Determine the (X, Y) coordinate at the center of the cell enclosing the given text.  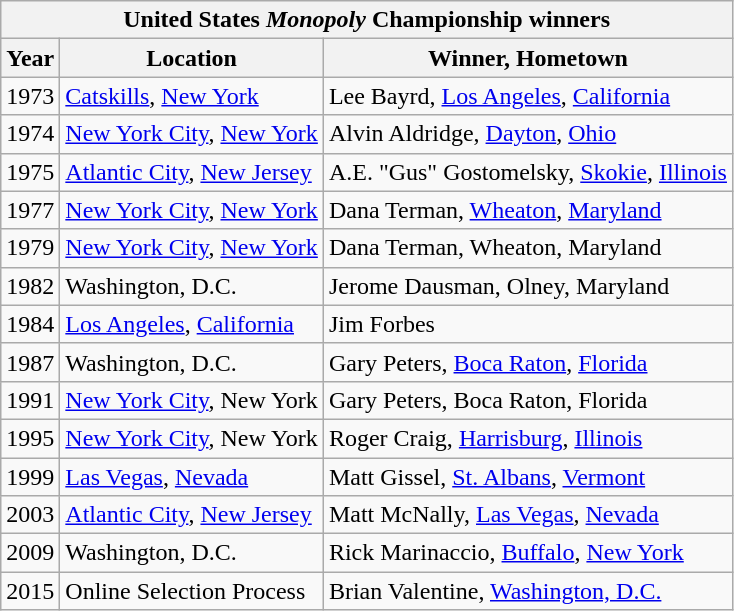
1979 (30, 248)
2015 (30, 591)
Rick Marinaccio, Buffalo, New York (528, 553)
1974 (30, 134)
Location (192, 58)
1975 (30, 172)
Winner, Hometown (528, 58)
1977 (30, 210)
Matt McNally, Las Vegas, Nevada (528, 515)
1984 (30, 324)
Jim Forbes (528, 324)
2003 (30, 515)
2009 (30, 553)
1982 (30, 286)
Los Angeles, California (192, 324)
1995 (30, 438)
1973 (30, 96)
Matt Gissel, St. Albans, Vermont (528, 477)
1987 (30, 362)
Year (30, 58)
Brian Valentine, Washington, D.C. (528, 591)
Roger Craig, Harrisburg, Illinois (528, 438)
Lee Bayrd, Los Angeles, California (528, 96)
Las Vegas, Nevada (192, 477)
1999 (30, 477)
Online Selection Process (192, 591)
Catskills, New York (192, 96)
Jerome Dausman, Olney, Maryland (528, 286)
A.E. "Gus" Gostomelsky, Skokie, Illinois (528, 172)
United States Monopoly Championship winners (367, 20)
1991 (30, 400)
Alvin Aldridge, Dayton, Ohio (528, 134)
